Provide the (X, Y) coordinate of the cell's center where the given text is located.  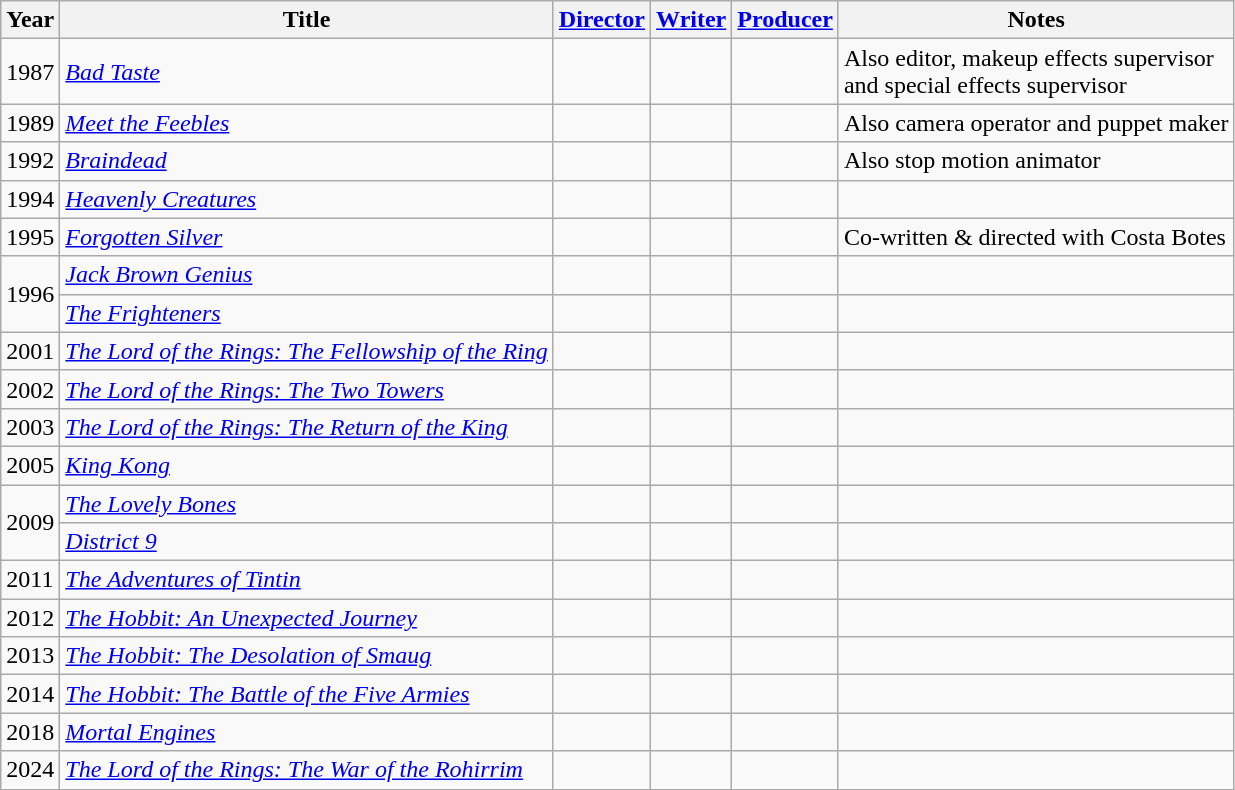
The Lovely Bones (307, 503)
Braindead (307, 161)
The Lord of the Rings: The War of the Rohirrim (307, 770)
2014 (30, 694)
Year (30, 20)
The Adventures of Tintin (307, 580)
2009 (30, 522)
The Frighteners (307, 313)
King Kong (307, 465)
The Lord of the Rings: The Return of the King (307, 427)
Meet the Feebles (307, 123)
2005 (30, 465)
Also stop motion animator (1036, 161)
Heavenly Creatures (307, 199)
Jack Brown Genius (307, 275)
Title (307, 20)
The Hobbit: The Desolation of Smaug (307, 656)
2003 (30, 427)
1992 (30, 161)
2001 (30, 351)
District 9 (307, 542)
Bad Taste (307, 72)
Notes (1036, 20)
Mortal Engines (307, 732)
1994 (30, 199)
1989 (30, 123)
2013 (30, 656)
Producer (786, 20)
Also camera operator and puppet maker (1036, 123)
2012 (30, 618)
2024 (30, 770)
The Hobbit: An Unexpected Journey (307, 618)
Co-written & directed with Costa Botes (1036, 237)
2011 (30, 580)
Forgotten Silver (307, 237)
Also editor, makeup effects supervisorand special effects supervisor (1036, 72)
1996 (30, 294)
Writer (692, 20)
2018 (30, 732)
The Lord of the Rings: The Fellowship of the Ring (307, 351)
1987 (30, 72)
The Hobbit: The Battle of the Five Armies (307, 694)
1995 (30, 237)
The Lord of the Rings: The Two Towers (307, 389)
Director (602, 20)
2002 (30, 389)
